Detect which cell encompasses the target text, then output its [X, Y] center coordinate. 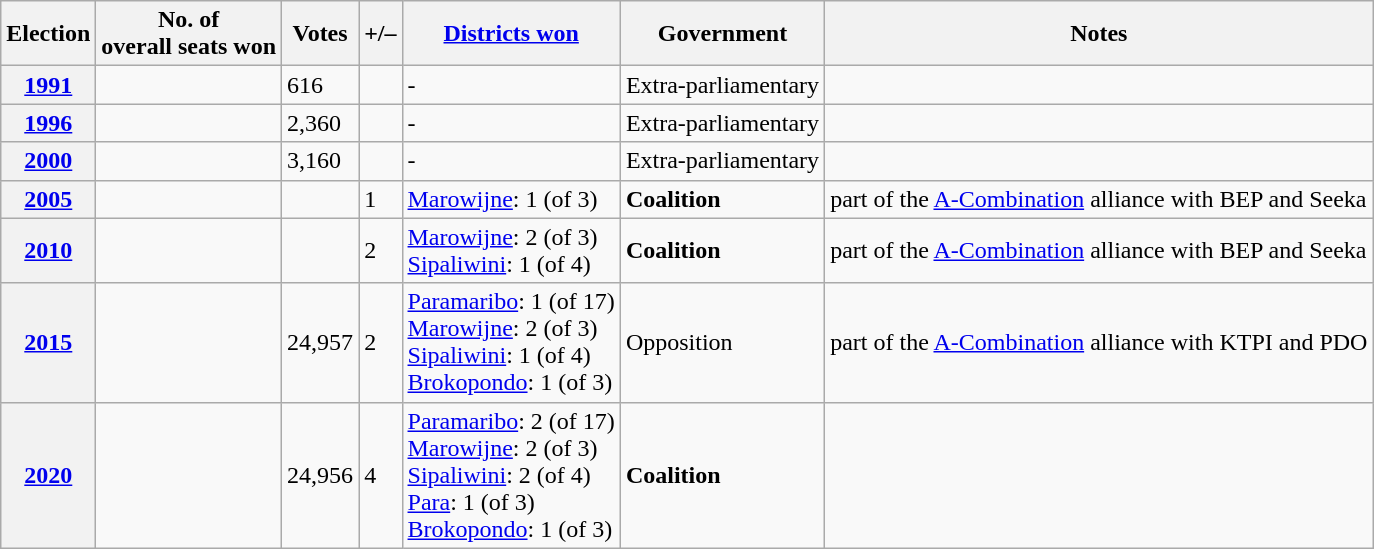
3,160 [320, 161]
1 [380, 199]
Marowijne: 2 (of 3)Sipaliwini: 1 (of 4) [511, 250]
Opposition [722, 342]
Votes [320, 34]
Paramaribo: 1 (of 17)Marowijne: 2 (of 3)Sipaliwini: 1 (of 4)Brokopondo: 1 (of 3) [511, 342]
4 [380, 475]
2010 [48, 250]
Election [48, 34]
1991 [48, 85]
Marowijne: 1 (of 3) [511, 199]
Government [722, 34]
1996 [48, 123]
2015 [48, 342]
24,957 [320, 342]
No. ofoverall seats won [189, 34]
part of the A-Combination alliance with KTPI and PDO [1099, 342]
2,360 [320, 123]
616 [320, 85]
2005 [48, 199]
24,956 [320, 475]
Paramaribo: 2 (of 17)Marowijne: 2 (of 3)Sipaliwini: 2 (of 4)Para: 1 (of 3)Brokopondo: 1 (of 3) [511, 475]
2000 [48, 161]
Notes [1099, 34]
Districts won [511, 34]
+/– [380, 34]
2020 [48, 475]
